Locate the cell with the specified text and output its [X, Y] center coordinate. 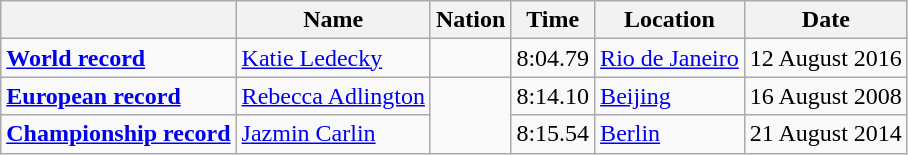
Rio de Janeiro [670, 58]
16 August 2008 [826, 96]
Location [670, 20]
Rebecca Adlington [333, 96]
Nation [470, 20]
World record [118, 58]
21 August 2014 [826, 134]
Name [333, 20]
Date [826, 20]
Berlin [670, 134]
Championship record [118, 134]
12 August 2016 [826, 58]
Jazmin Carlin [333, 134]
8:04.79 [553, 58]
Katie Ledecky [333, 58]
European record [118, 96]
Time [553, 20]
8:15.54 [553, 134]
8:14.10 [553, 96]
Beijing [670, 96]
